Capture the cell that displays the provided text and extract its (x, y) central coordinate. 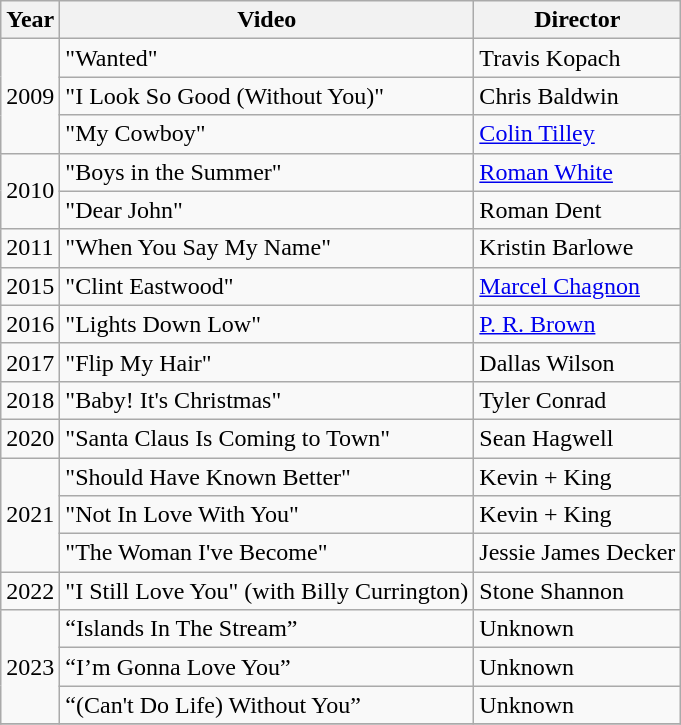
"I Still Love You" (with Billy Currington) (267, 591)
2017 (30, 362)
"Boys in the Summer" (267, 172)
"I Look So Good (Without You)" (267, 96)
Travis Kopach (578, 58)
Tyler Conrad (578, 400)
Roman Dent (578, 210)
2016 (30, 324)
Dallas Wilson (578, 362)
Marcel Chagnon (578, 286)
“(Can't Do Life) Without You” (267, 705)
"Not In Love With You" (267, 515)
"Dear John" (267, 210)
2015 (30, 286)
Video (267, 20)
"Baby! It's Christmas" (267, 400)
Year (30, 20)
"Flip My Hair" (267, 362)
Sean Hagwell (578, 438)
2023 (30, 667)
Chris Baldwin (578, 96)
"Wanted" (267, 58)
Stone Shannon (578, 591)
2011 (30, 248)
2021 (30, 515)
2022 (30, 591)
"Lights Down Low" (267, 324)
2020 (30, 438)
2010 (30, 191)
Roman White (578, 172)
P. R. Brown (578, 324)
"When You Say My Name" (267, 248)
Kristin Barlowe (578, 248)
Jessie James Decker (578, 553)
"Santa Claus Is Coming to Town" (267, 438)
“Islands In The Stream” (267, 629)
"My Cowboy" (267, 134)
Colin Tilley (578, 134)
2018 (30, 400)
"The Woman I've Become" (267, 553)
"Clint Eastwood" (267, 286)
"Should Have Known Better" (267, 477)
2009 (30, 96)
“I’m Gonna Love You” (267, 667)
Director (578, 20)
